Detect which cell encompasses the target text, then output its (x, y) center coordinate. 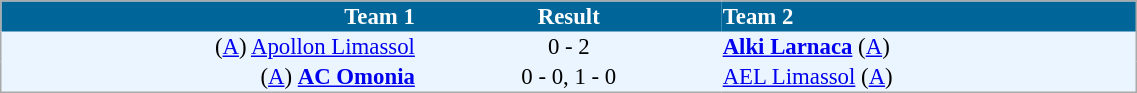
(A) Apollon Limassol (209, 47)
Alki Larnaca (A) (929, 47)
0 - 0, 1 - 0 (568, 78)
Team 2 (929, 16)
0 - 2 (568, 47)
Team 1 (209, 16)
Result (568, 16)
AEL Limassol (A) (929, 78)
(A) AC Omonia (209, 78)
